For the text-containing cell, return its midpoint in (X, Y) coordinate format. 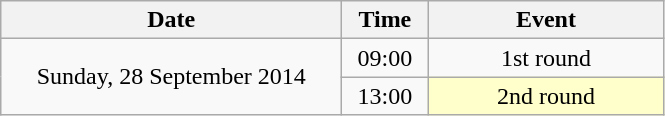
Sunday, 28 September 2014 (172, 77)
Event (546, 20)
Date (172, 20)
09:00 (385, 58)
13:00 (385, 96)
2nd round (546, 96)
Time (385, 20)
1st round (546, 58)
